For the text-containing cell, return its midpoint in [X, Y] coordinate format. 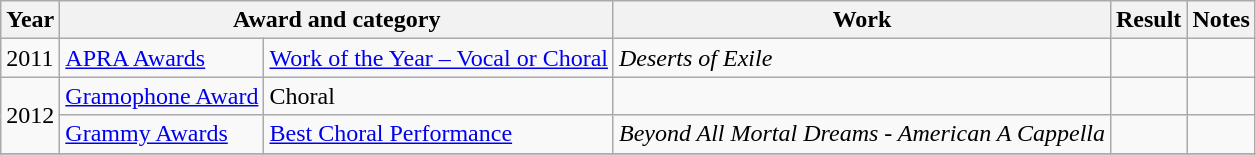
Grammy Awards [162, 134]
Award and category [337, 20]
Notes [1221, 20]
Beyond All Mortal Dreams - American A Cappella [862, 134]
Result [1148, 20]
Best Choral Performance [439, 134]
Work of the Year – Vocal or Choral [439, 58]
2012 [30, 115]
Gramophone Award [162, 96]
Choral [439, 96]
Deserts of Exile [862, 58]
2011 [30, 58]
APRA Awards [162, 58]
Year [30, 20]
Work [862, 20]
